Output the (x, y) coordinate of the center of the cell containing the given text.  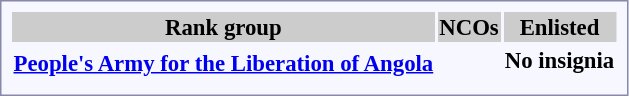
People's Army for the Liberation of Angola (224, 63)
Enlisted (560, 27)
Rank group (224, 27)
No insignia (560, 60)
NCOs (470, 27)
